For the text-containing cell, return its midpoint in (X, Y) coordinate format. 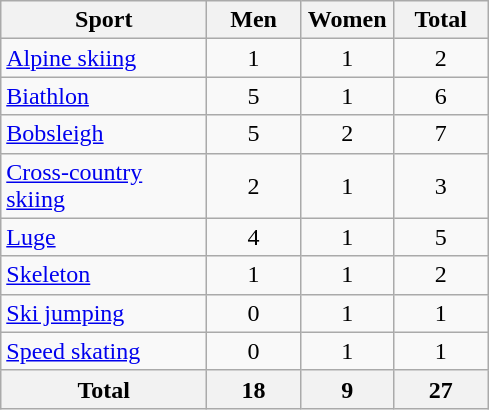
27 (441, 389)
Sport (104, 20)
18 (254, 389)
7 (441, 134)
Skeleton (104, 275)
6 (441, 96)
9 (347, 389)
Luge (104, 237)
Men (254, 20)
Ski jumping (104, 313)
4 (254, 237)
Alpine skiing (104, 58)
Biathlon (104, 96)
Women (347, 20)
3 (441, 186)
Bobsleigh (104, 134)
Speed skating (104, 351)
Cross-country skiing (104, 186)
